Identify which cell holds the provided text, then report its [X, Y] central coordinate. 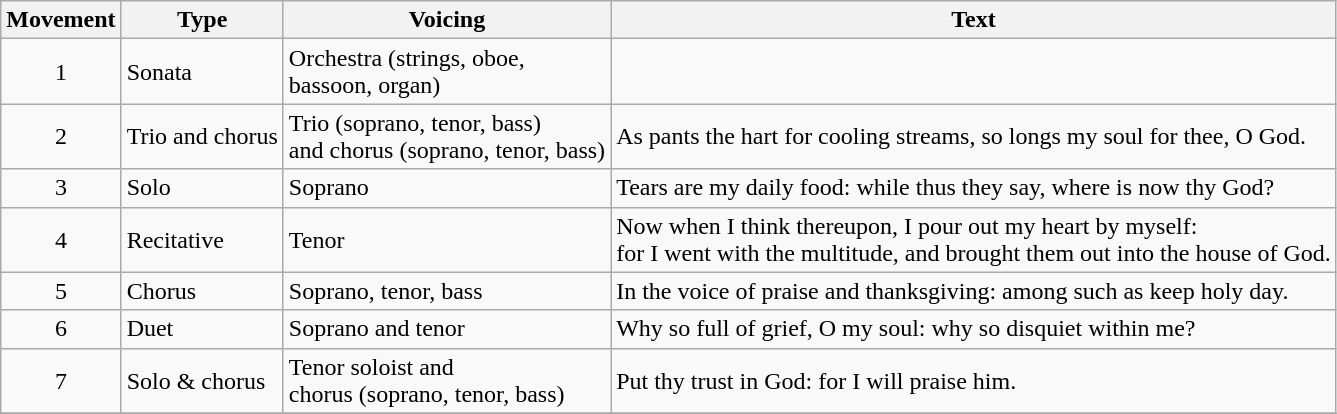
Put thy trust in God: for I will praise him. [974, 380]
Voicing [446, 20]
Trio (soprano, tenor, bass) and chorus (soprano, tenor, bass) [446, 136]
Solo [202, 188]
Tears are my daily food: while thus they say, where is now thy God? [974, 188]
4 [61, 240]
Duet [202, 329]
2 [61, 136]
7 [61, 380]
Orchestra (strings, oboe, bassoon, organ) [446, 72]
Chorus [202, 291]
3 [61, 188]
Recitative [202, 240]
In the voice of praise and thanksgiving: among such as keep holy day. [974, 291]
1 [61, 72]
Why so full of grief, O my soul: why so disquiet within me? [974, 329]
Tenor soloist and chorus (soprano, tenor, bass) [446, 380]
Soprano [446, 188]
Now when I think thereupon, I pour out my heart by myself:for I went with the multitude, and brought them out into the house of God. [974, 240]
Text [974, 20]
Sonata [202, 72]
Tenor [446, 240]
Solo & chorus [202, 380]
Soprano, tenor, bass [446, 291]
6 [61, 329]
Trio and chorus [202, 136]
Soprano and tenor [446, 329]
5 [61, 291]
Movement [61, 20]
As pants the hart for cooling streams, so longs my soul for thee, O God. [974, 136]
Type [202, 20]
